Detect which cell encompasses the target text, then output its [x, y] center coordinate. 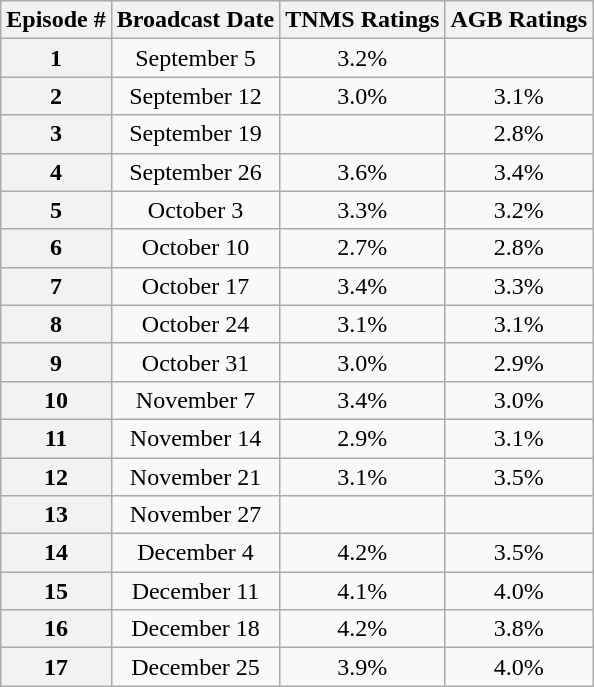
12 [56, 477]
September 26 [196, 172]
October 3 [196, 210]
3 [56, 134]
17 [56, 667]
11 [56, 438]
2.7% [362, 248]
October 10 [196, 248]
4 [56, 172]
October 17 [196, 286]
Broadcast Date [196, 20]
November 14 [196, 438]
December 25 [196, 667]
7 [56, 286]
November 7 [196, 400]
TNMS Ratings [362, 20]
December 4 [196, 553]
September 5 [196, 58]
16 [56, 629]
AGB Ratings [519, 20]
1 [56, 58]
3.8% [519, 629]
October 24 [196, 324]
October 31 [196, 362]
September 19 [196, 134]
September 12 [196, 96]
5 [56, 210]
6 [56, 248]
4.1% [362, 591]
14 [56, 553]
December 18 [196, 629]
10 [56, 400]
15 [56, 591]
November 27 [196, 515]
2 [56, 96]
3.6% [362, 172]
8 [56, 324]
13 [56, 515]
November 21 [196, 477]
Episode # [56, 20]
December 11 [196, 591]
3.9% [362, 667]
9 [56, 362]
